Capture the cell that displays the provided text and extract its (x, y) central coordinate. 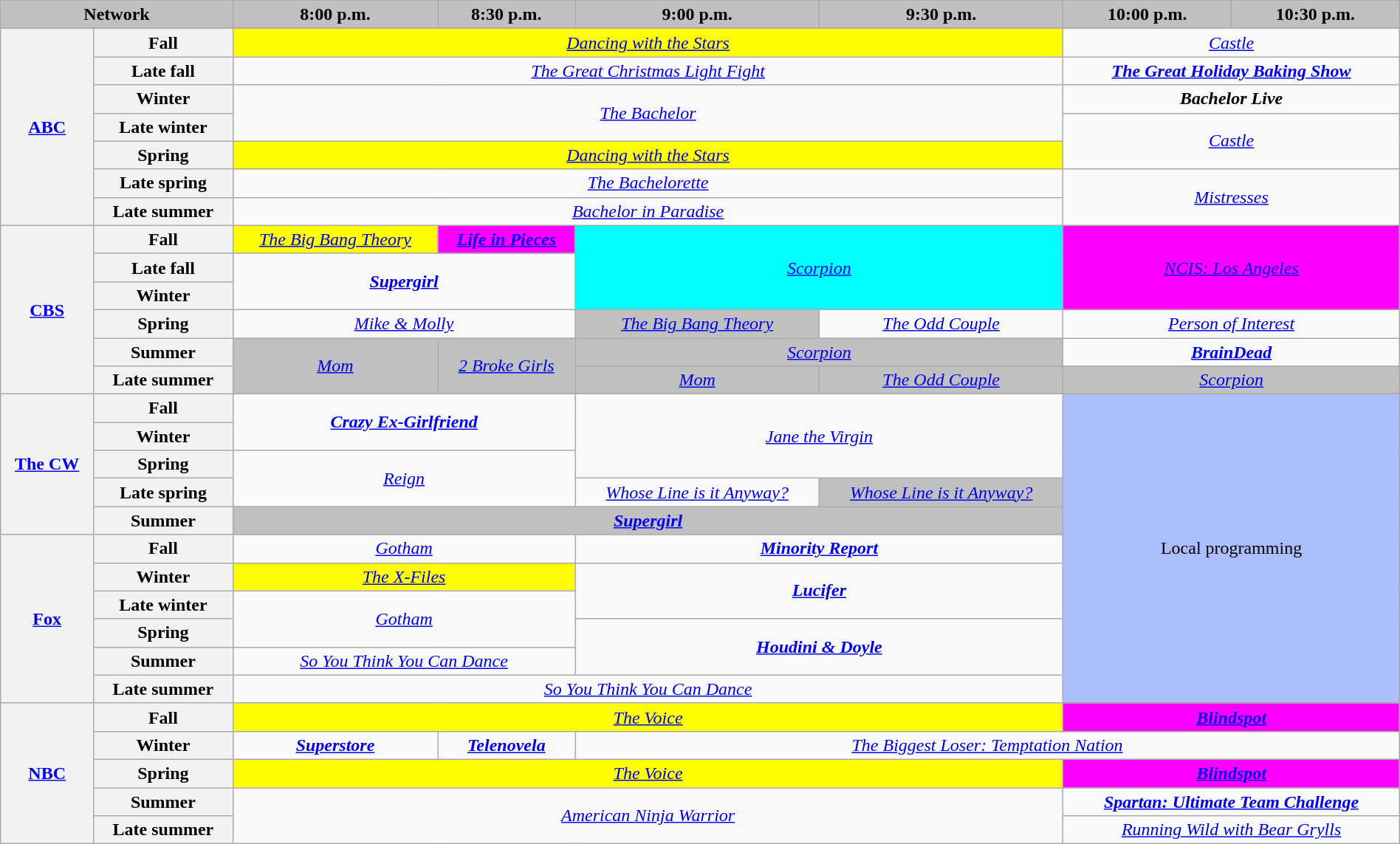
The CW (47, 464)
Superstore (335, 745)
The Bachelor (648, 113)
Lucifer (820, 591)
10:00 p.m. (1147, 15)
10:30 p.m. (1316, 15)
The Great Christmas Light Fight (648, 71)
Life in Pieces (507, 239)
8:30 p.m. (507, 15)
The Biggest Loser: Temptation Nation (987, 745)
9:30 p.m. (941, 15)
Spartan: Ultimate Team Challenge (1232, 801)
The X-Files (404, 577)
Running Wild with Bear Grylls (1232, 830)
Telenovela (507, 745)
ABC (47, 127)
Mike & Molly (404, 323)
Bachelor Live (1232, 99)
9:00 p.m. (697, 15)
8:00 p.m. (335, 15)
BrainDead (1232, 352)
Person of Interest (1232, 323)
The Bachelorette (648, 183)
American Ninja Warrior (648, 815)
Fox (47, 619)
Minority Report (820, 549)
Houdini & Doyle (820, 647)
Network (117, 15)
The Great Holiday Baking Show (1232, 71)
Reign (404, 478)
CBS (47, 309)
Mistresses (1232, 197)
Local programming (1232, 549)
Jane the Virgin (820, 436)
2 Broke Girls (507, 366)
NBC (47, 773)
Crazy Ex-Girlfriend (404, 422)
Bachelor in Paradise (648, 211)
NCIS: Los Angeles (1232, 267)
